Return (x, y) of the center of cell containing provided text 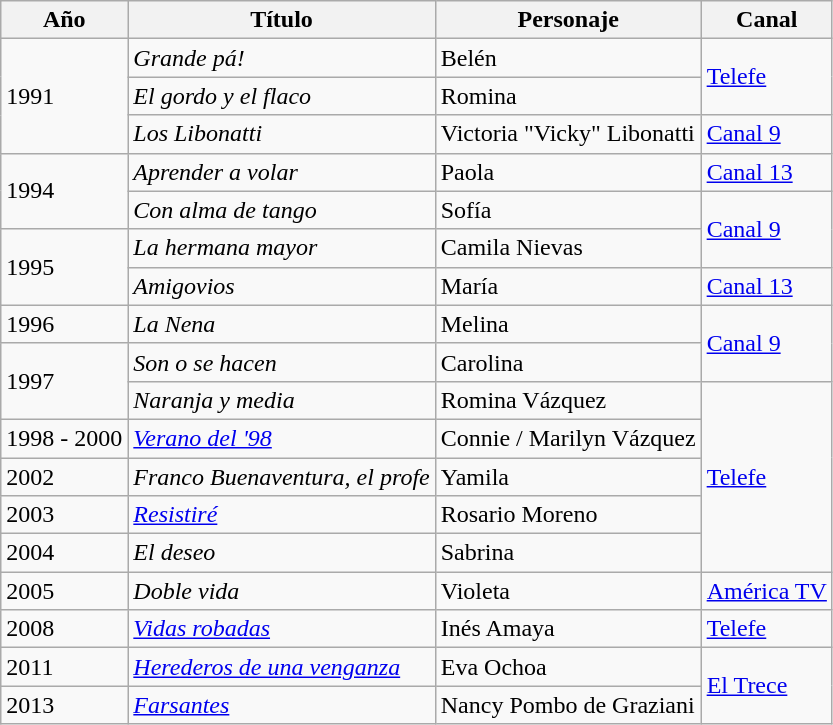
2008 (64, 629)
Personaje (568, 20)
Victoria "Vicky" Libonatti (568, 134)
1991 (64, 96)
2003 (64, 515)
2013 (64, 705)
Eva Ochoa (568, 667)
Franco Buenaventura, el profe (282, 477)
Canal (766, 20)
El Trece (766, 686)
Doble vida (282, 591)
Romina Vázquez (568, 400)
Connie / Marilyn Vázquez (568, 438)
Verano del '98 (282, 438)
Belén (568, 58)
Los Libonatti (282, 134)
Son o se hacen (282, 362)
Melina (568, 324)
Grande pá! (282, 58)
Sofía (568, 210)
María (568, 286)
1996 (64, 324)
Carolina (568, 362)
2011 (64, 667)
1995 (64, 267)
Violeta (568, 591)
Paola (568, 172)
1997 (64, 381)
El deseo (282, 553)
Romina (568, 96)
2004 (64, 553)
Amigovios (282, 286)
Aprender a volar (282, 172)
Sabrina (568, 553)
Nancy Pombo de Graziani (568, 705)
Título (282, 20)
América TV (766, 591)
Naranja y media (282, 400)
2002 (64, 477)
Yamila (568, 477)
Farsantes (282, 705)
Inés Amaya (568, 629)
Rosario Moreno (568, 515)
La Nena (282, 324)
La hermana mayor (282, 248)
Vidas robadas (282, 629)
Con alma de tango (282, 210)
Año (64, 20)
1994 (64, 191)
1998 - 2000 (64, 438)
2005 (64, 591)
Camila Nievas (568, 248)
El gordo y el flaco (282, 96)
Resistiré (282, 515)
Herederos de una venganza (282, 667)
